Provide the (X, Y) coordinate of the cell's center where the given text is located.  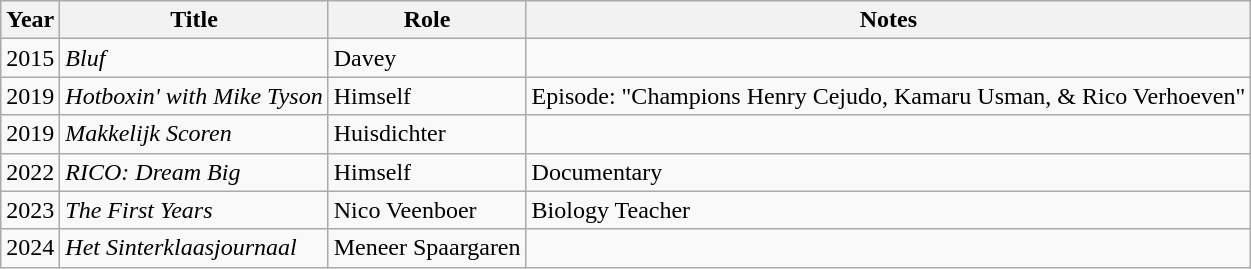
RICO: Dream Big (194, 172)
Documentary (888, 172)
Episode: "Champions Henry Cejudo, Kamaru Usman, & Rico Verhoeven" (888, 96)
2024 (30, 248)
The First Years (194, 210)
2022 (30, 172)
Makkelijk Scoren (194, 134)
Title (194, 20)
Nico Veenboer (427, 210)
Meneer Spaargaren (427, 248)
2023 (30, 210)
Het Sinterklaasjournaal (194, 248)
Notes (888, 20)
Hotboxin' with Mike Tyson (194, 96)
Role (427, 20)
Davey (427, 58)
Year (30, 20)
2015 (30, 58)
Bluf (194, 58)
Huisdichter (427, 134)
Biology Teacher (888, 210)
